Return (X, Y) of the center of cell containing provided text 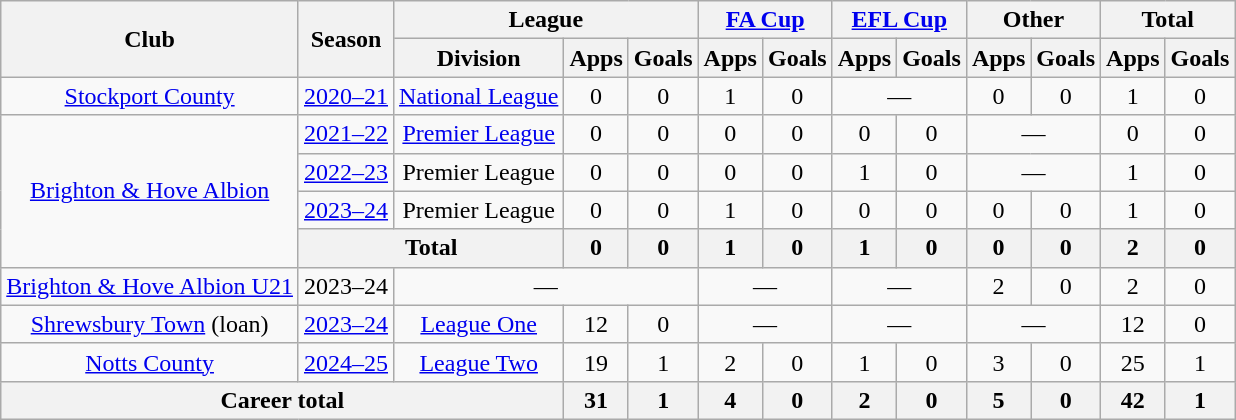
League (546, 20)
2020–21 (346, 96)
National League (479, 96)
42 (1133, 400)
FA Cup (765, 20)
3 (998, 362)
4 (730, 400)
Division (479, 58)
31 (596, 400)
19 (596, 362)
Club (150, 39)
2022–23 (346, 172)
League One (479, 324)
Other (1033, 20)
Season (346, 39)
Stockport County (150, 96)
2024–25 (346, 362)
Brighton & Hove Albion U21 (150, 286)
EFL Cup (899, 20)
25 (1133, 362)
Brighton & Hove Albion (150, 191)
Notts County (150, 362)
5 (998, 400)
Career total (282, 400)
League Two (479, 362)
2021–22 (346, 134)
Shrewsbury Town (loan) (150, 324)
